Detect which cell encompasses the target text, then output its [x, y] center coordinate. 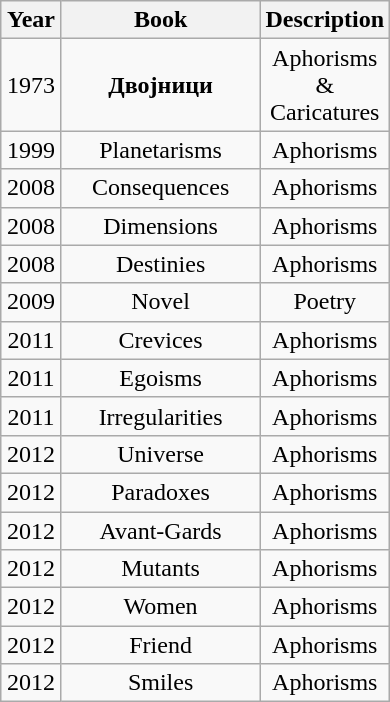
Novel [160, 302]
Universe [160, 454]
1999 [32, 150]
Avant-Gards [160, 531]
Dimensions [160, 226]
Smiles [160, 683]
Aphorisms & Caricatures [325, 85]
Crevices [160, 340]
Mutants [160, 569]
1973 [32, 85]
Paradoxes [160, 492]
Friend [160, 645]
Irregularities [160, 416]
Consequences [160, 188]
Year [32, 20]
Women [160, 607]
Destinies [160, 264]
Двојници [160, 85]
Planetarisms [160, 150]
Description [325, 20]
Egoisms [160, 378]
2009 [32, 302]
Poetry [325, 302]
Book [160, 20]
